Return [x, y] of the center of cell containing provided text 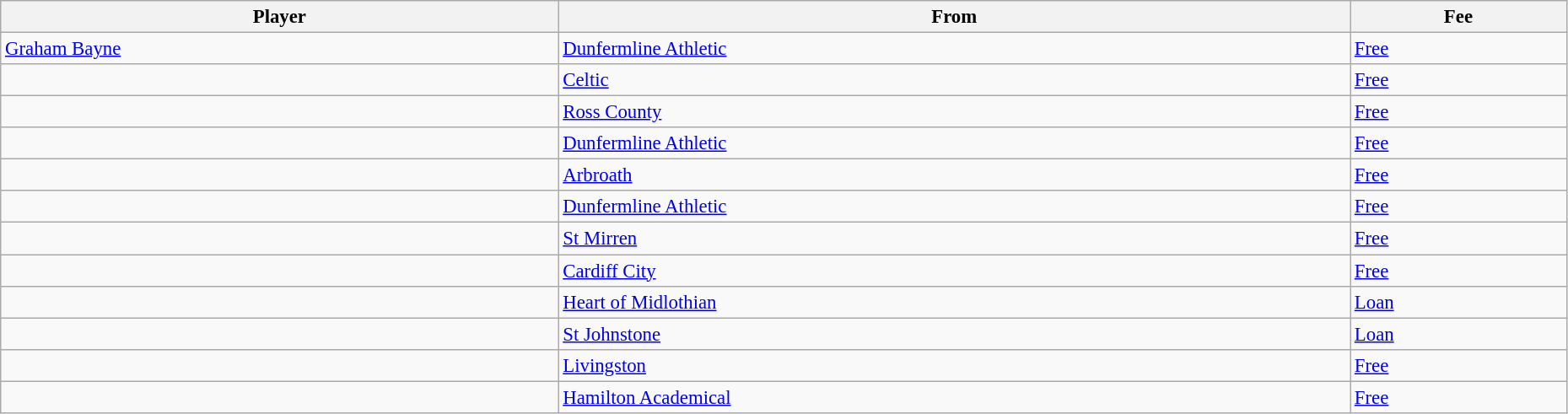
From [955, 17]
Ross County [955, 112]
Hamilton Academical [955, 397]
St Mirren [955, 239]
Player [280, 17]
Heart of Midlothian [955, 302]
Livingston [955, 365]
Arbroath [955, 175]
St Johnstone [955, 334]
Graham Bayne [280, 49]
Fee [1459, 17]
Cardiff City [955, 271]
Celtic [955, 80]
